Detect which cell encompasses the target text, then output its (X, Y) center coordinate. 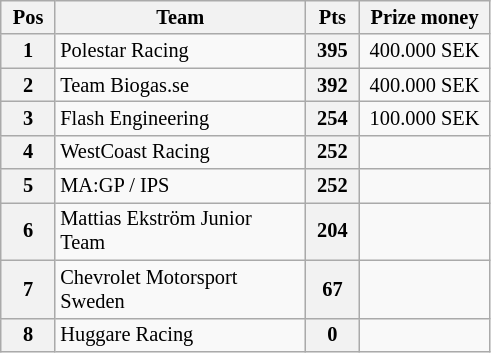
8 (28, 335)
Huggare Racing (180, 335)
Prize money (425, 17)
5 (28, 186)
4 (28, 152)
254 (332, 118)
100.000 SEK (425, 118)
2 (28, 85)
Team Biogas.se (180, 85)
MA:GP / IPS (180, 186)
Flash Engineering (180, 118)
Pos (28, 17)
WestCoast Racing (180, 152)
1 (28, 51)
Mattias Ekström Junior Team (180, 231)
Polestar Racing (180, 51)
Chevrolet Motorsport Sweden (180, 289)
6 (28, 231)
204 (332, 231)
Team (180, 17)
0 (332, 335)
3 (28, 118)
392 (332, 85)
Pts (332, 17)
67 (332, 289)
7 (28, 289)
395 (332, 51)
